Search for the cell housing the specified text and yield its [X, Y] center coordinate. 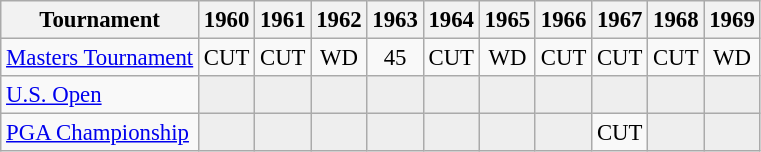
1966 [563, 20]
1969 [732, 20]
1964 [451, 20]
45 [395, 58]
1968 [676, 20]
1963 [395, 20]
1960 [227, 20]
1967 [620, 20]
U.S. Open [100, 95]
1961 [283, 20]
PGA Championship [100, 133]
Masters Tournament [100, 58]
Tournament [100, 20]
1962 [339, 20]
1965 [507, 20]
